Provide the (x, y) coordinate of the cell's center where the given text is located.  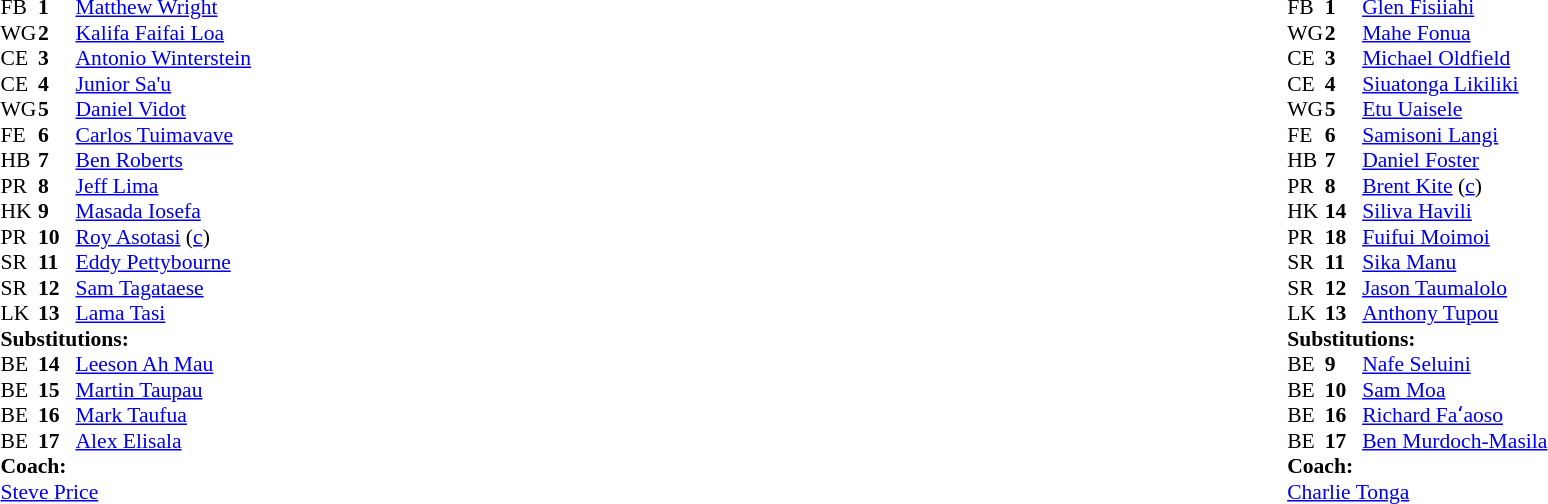
Kalifa Faifai Loa (164, 33)
Jeff Lima (164, 186)
Lama Tasi (164, 313)
18 (1344, 237)
Fuifui Moimoi (1454, 237)
Brent Kite (c) (1454, 186)
Antonio Winterstein (164, 59)
Etu Uaisele (1454, 109)
Siuatonga Likiliki (1454, 84)
Eddy Pettybourne (164, 263)
Ben Roberts (164, 161)
Leeson Ah Mau (164, 365)
Junior Sa'u (164, 84)
Ben Murdoch-Masila (1454, 441)
Michael Oldfield (1454, 59)
Sika Manu (1454, 263)
Mahe Fonua (1454, 33)
Alex Elisala (164, 441)
Jason Taumalolo (1454, 288)
Sam Moa (1454, 390)
15 (57, 390)
Sam Tagataese (164, 288)
Samisoni Langi (1454, 135)
Richard Faʻaoso (1454, 415)
Roy Asotasi (c) (164, 237)
Daniel Vidot (164, 109)
Siliva Havili (1454, 211)
Mark Taufua (164, 415)
Masada Iosefa (164, 211)
Carlos Tuimavave (164, 135)
Nafe Seluini (1454, 365)
Anthony Tupou (1454, 313)
Daniel Foster (1454, 161)
Martin Taupau (164, 390)
